Determine the (X, Y) coordinate at the center of the cell enclosing the given text.  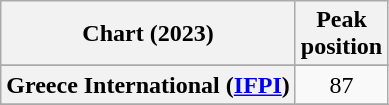
87 (341, 85)
Peakposition (341, 34)
Chart (2023) (148, 34)
Greece International (IFPI) (148, 85)
